Return [X, Y] of the center of cell containing provided text 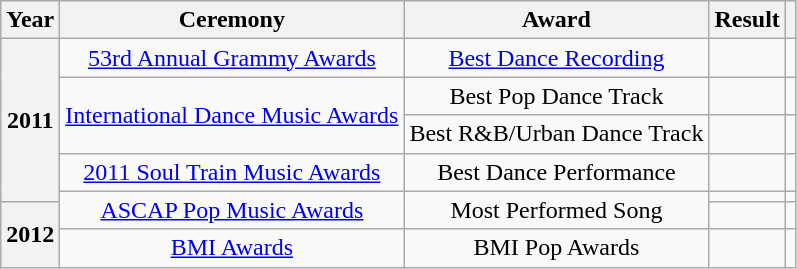
BMI Pop Awards [556, 248]
2011 [30, 120]
Best R&B/Urban Dance Track [556, 134]
Result [747, 20]
Best Dance Recording [556, 58]
Most Performed Song [556, 210]
BMI Awards [232, 248]
Award [556, 20]
Best Dance Performance [556, 172]
ASCAP Pop Music Awards [232, 210]
2012 [30, 234]
2011 Soul Train Music Awards [232, 172]
Year [30, 20]
Best Pop Dance Track [556, 96]
Ceremony [232, 20]
53rd Annual Grammy Awards [232, 58]
International Dance Music Awards [232, 115]
